For the text-containing cell, return its midpoint in [X, Y] coordinate format. 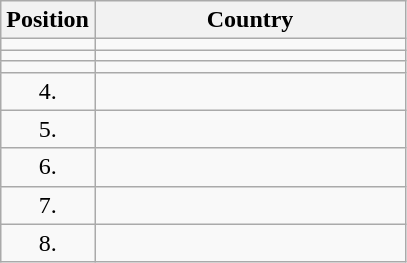
Country [250, 20]
6. [48, 167]
Position [48, 20]
5. [48, 129]
7. [48, 205]
8. [48, 243]
4. [48, 91]
